From the cell containing the given text, extract its center point as (x, y) coordinate. 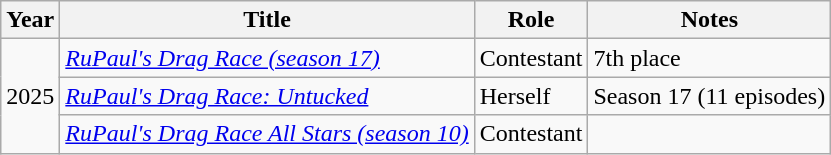
Title (267, 20)
RuPaul's Drag Race All Stars (season 10) (267, 134)
7th place (710, 58)
RuPaul's Drag Race: Untucked (267, 96)
2025 (30, 96)
RuPaul's Drag Race (season 17) (267, 58)
Year (30, 20)
Notes (710, 20)
Herself (531, 96)
Role (531, 20)
Season 17 (11 episodes) (710, 96)
